From the cell containing the given text, extract its center point as [X, Y] coordinate. 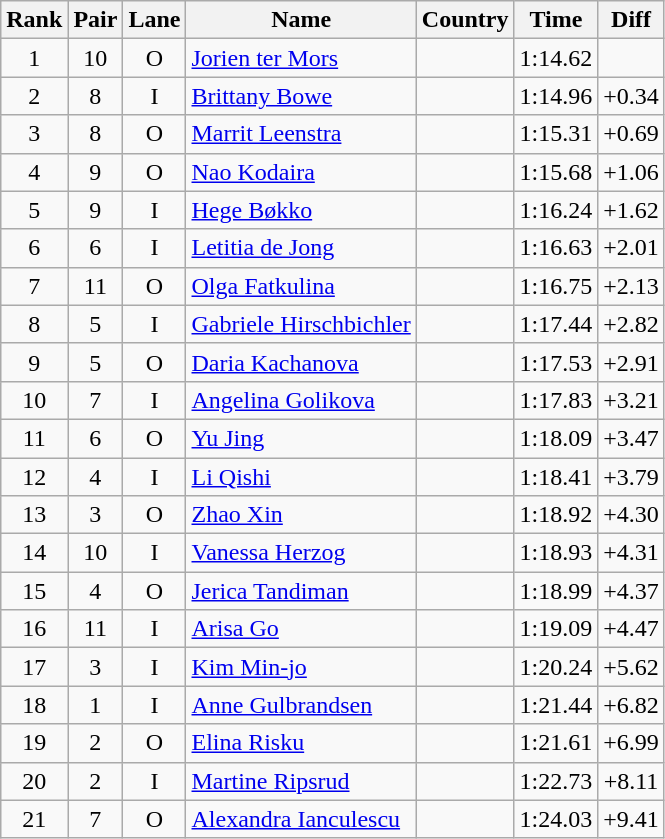
1:15.68 [556, 172]
+0.69 [632, 134]
1:14.62 [556, 58]
+1.06 [632, 172]
18 [34, 705]
1:18.93 [556, 553]
Elina Risku [301, 743]
1:22.73 [556, 781]
+4.30 [632, 515]
15 [34, 591]
20 [34, 781]
14 [34, 553]
12 [34, 477]
+4.31 [632, 553]
+2.13 [632, 286]
Country [465, 20]
Letitia de Jong [301, 248]
1:20.24 [556, 667]
+5.62 [632, 667]
Name [301, 20]
Arisa Go [301, 629]
Gabriele Hirschbichler [301, 324]
Marrit Leenstra [301, 134]
1:15.31 [556, 134]
1:18.41 [556, 477]
+4.37 [632, 591]
1:16.63 [556, 248]
Nao Kodaira [301, 172]
+4.47 [632, 629]
+9.41 [632, 819]
Pair [96, 20]
Daria Kachanova [301, 362]
1:24.03 [556, 819]
Angelina Golikova [301, 400]
+2.82 [632, 324]
1:18.92 [556, 515]
1:17.44 [556, 324]
Olga Fatkulina [301, 286]
Zhao Xin [301, 515]
+3.79 [632, 477]
19 [34, 743]
1:16.75 [556, 286]
Yu Jing [301, 438]
Diff [632, 20]
1:19.09 [556, 629]
Lane [154, 20]
13 [34, 515]
+8.11 [632, 781]
1:21.44 [556, 705]
+0.34 [632, 96]
Jorien ter Mors [301, 58]
+3.21 [632, 400]
1:18.09 [556, 438]
Jerica Tandiman [301, 591]
17 [34, 667]
Alexandra Ianculescu [301, 819]
+2.01 [632, 248]
1:17.83 [556, 400]
1:14.96 [556, 96]
+1.62 [632, 210]
Li Qishi [301, 477]
16 [34, 629]
Time [556, 20]
Anne Gulbrandsen [301, 705]
1:21.61 [556, 743]
+2.91 [632, 362]
Vanessa Herzog [301, 553]
1:17.53 [556, 362]
21 [34, 819]
1:18.99 [556, 591]
+6.82 [632, 705]
Hege Bøkko [301, 210]
Kim Min-jo [301, 667]
Brittany Bowe [301, 96]
+6.99 [632, 743]
+3.47 [632, 438]
Martine Ripsrud [301, 781]
Rank [34, 20]
1:16.24 [556, 210]
